Scan for the cell matching the given text and deliver its [x, y] coordinate at center. 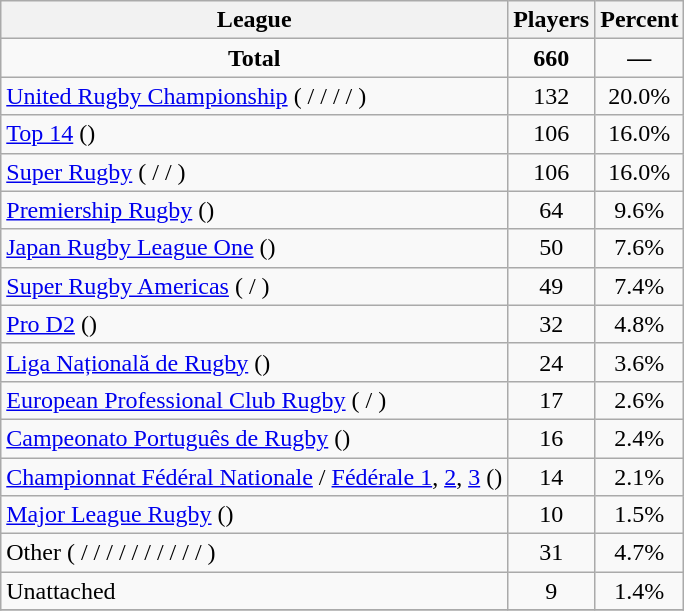
2.6% [640, 400]
2.4% [640, 438]
20.0% [640, 96]
50 [552, 248]
32 [552, 324]
Liga Națională de Rugby () [254, 362]
4.8% [640, 324]
16 [552, 438]
132 [552, 96]
European Professional Club Rugby ( / ) [254, 400]
Campeonato Português de Rugby () [254, 438]
League [254, 20]
1.5% [640, 515]
10 [552, 515]
Players [552, 20]
31 [552, 553]
Unattached [254, 591]
Super Rugby Americas ( / ) [254, 286]
Championnat Fédéral Nationale / Fédérale 1, 2, 3 () [254, 477]
49 [552, 286]
Top 14 () [254, 134]
1.4% [640, 591]
4.7% [640, 553]
7.4% [640, 286]
17 [552, 400]
Total [254, 58]
Premiership Rugby () [254, 210]
Percent [640, 20]
7.6% [640, 248]
United Rugby Championship ( / / / / ) [254, 96]
3.6% [640, 362]
660 [552, 58]
Pro D2 () [254, 324]
Major League Rugby () [254, 515]
Super Rugby ( / / ) [254, 172]
64 [552, 210]
Japan Rugby League One () [254, 248]
Other ( / / / / / / / / / / ) [254, 553]
24 [552, 362]
9.6% [640, 210]
14 [552, 477]
— [640, 58]
9 [552, 591]
2.1% [640, 477]
